Find where the given text appears and provide that cell's center as (X, Y) coordinate. 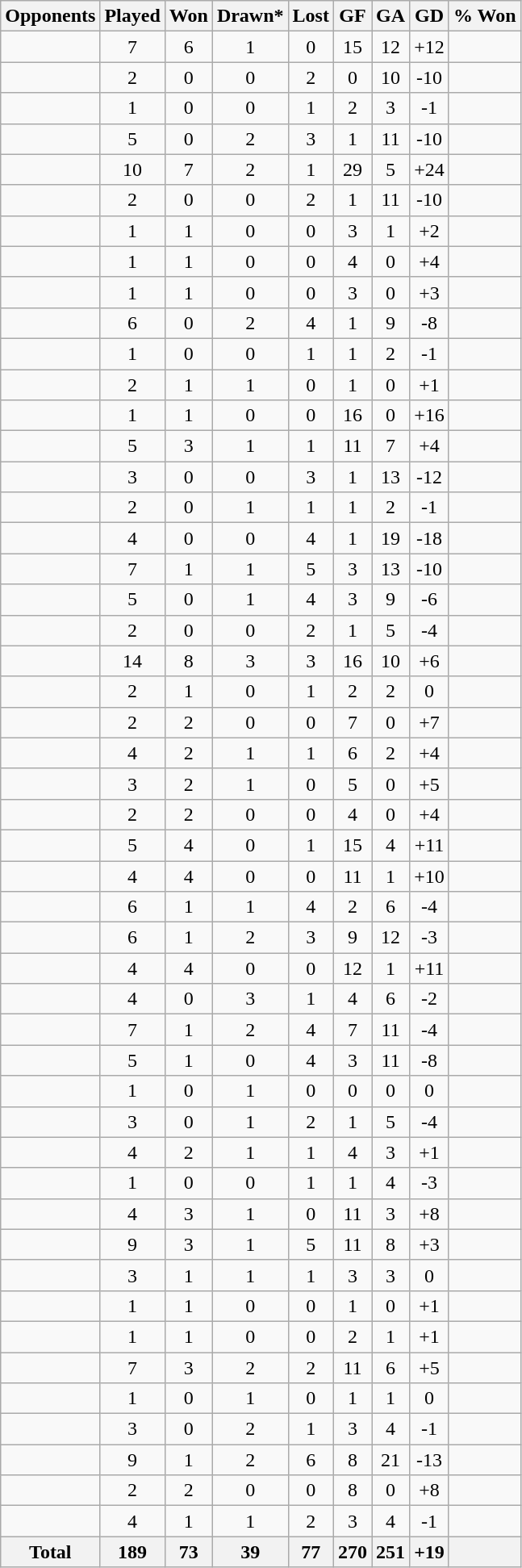
Played (132, 16)
73 (189, 1552)
-18 (429, 538)
77 (311, 1552)
+19 (429, 1552)
19 (390, 538)
+2 (429, 231)
+6 (429, 661)
GF (352, 16)
29 (352, 169)
% Won (484, 16)
189 (132, 1552)
21 (390, 1460)
GD (429, 16)
39 (250, 1552)
-12 (429, 477)
14 (132, 661)
Opponents (50, 16)
Won (189, 16)
251 (390, 1552)
Drawn* (250, 16)
270 (352, 1552)
Lost (311, 16)
GA (390, 16)
+7 (429, 722)
-6 (429, 600)
-2 (429, 999)
-13 (429, 1460)
+24 (429, 169)
+12 (429, 47)
Total (50, 1552)
+16 (429, 416)
+10 (429, 876)
